Determine the (x, y) coordinate at the center of the cell enclosing the given text.  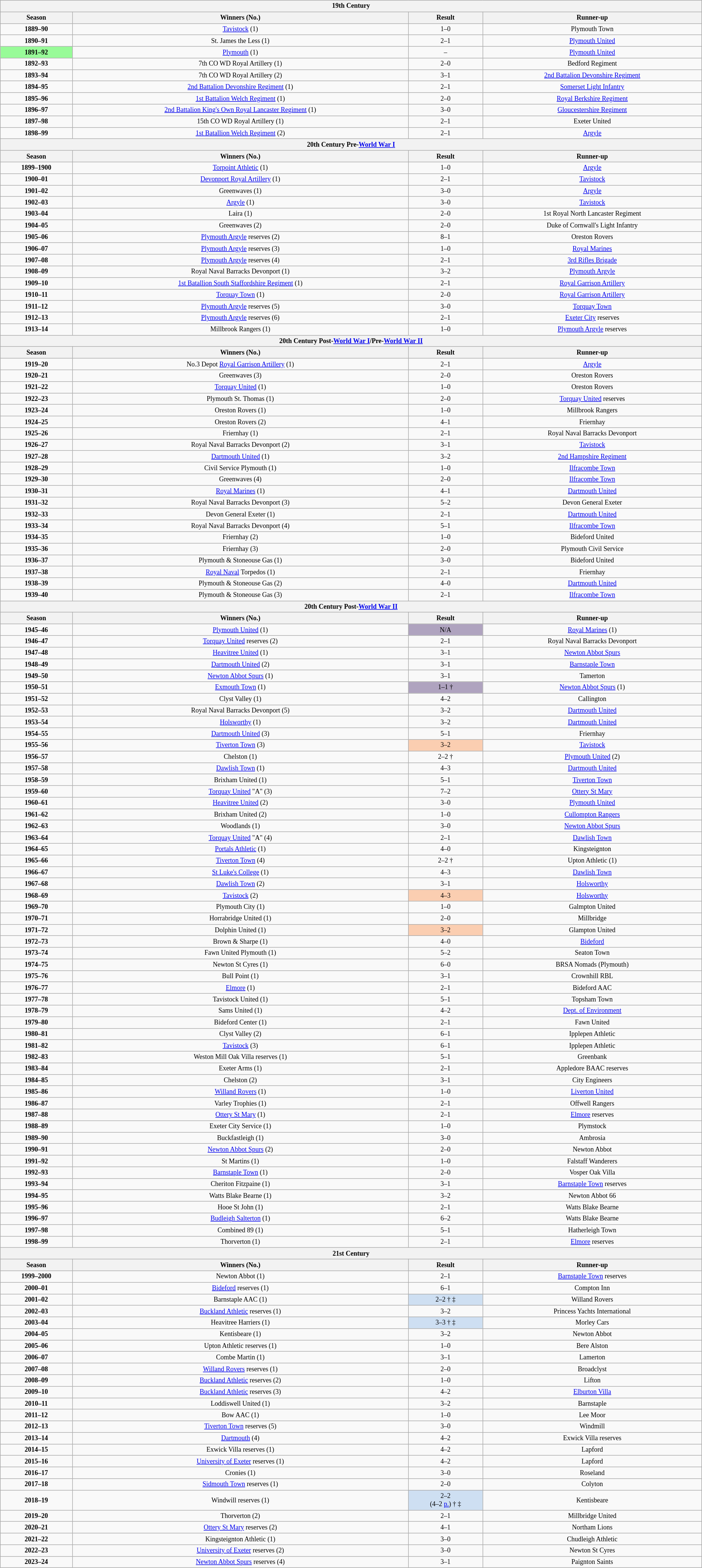
2023–24 (36, 1562)
1890–91 (36, 41)
Morley Cars (592, 1323)
Cheriton Fitzpaine (1) (240, 1184)
Upton Athletic reserves (1) (240, 1346)
6–0 (446, 965)
Buckfastleigh (1) (240, 1138)
1902–03 (36, 202)
1889–90 (36, 29)
Tamerton (592, 676)
1910–11 (36, 295)
1987–88 (36, 1114)
2011–12 (36, 1415)
1964–65 (36, 849)
University of Exeter reserves (2) (240, 1550)
Seaton Town (592, 953)
1990–91 (36, 1149)
1945–46 (36, 630)
Barnstaple (592, 1403)
1906–07 (36, 248)
Chelston (2) (240, 1080)
Glampton United (592, 930)
1904–05 (36, 225)
1955–56 (36, 745)
Dept. of Environment (592, 1011)
1893–94 (36, 76)
1927–28 (36, 456)
St Martins (1) (240, 1161)
Topsham Town (592, 1000)
Fawn United Plymouth (1) (240, 953)
Plymouth Argyle reserves (4) (240, 260)
Plymouth Argyle reserves (6) (240, 318)
Bideford reserves (1) (240, 1288)
1892–93 (36, 64)
2007–08 (36, 1369)
Dolphin United (1) (240, 930)
2013–14 (36, 1438)
Duke of Cornwall's Light Infantry (592, 225)
1939–40 (36, 595)
Greenwaves (3) (240, 376)
1946–47 (36, 641)
Budleigh Salterton (1) (240, 1219)
Exwick Villa reserves (592, 1438)
1–1 † (446, 688)
Sidmouth Town reserves (1) (240, 1484)
2014–15 (36, 1449)
1969–70 (36, 907)
1953–54 (36, 722)
1930–31 (36, 491)
1937–38 (36, 572)
1st Batallion South Staffordshire Regiment (1) (240, 283)
1903–04 (36, 214)
Tiverton Town (4) (240, 860)
1973–74 (36, 953)
No.3 Depot Royal Garrison Artillery (1) (240, 364)
Lamerton (592, 1358)
2001–02 (36, 1300)
Buckland Athletic reserves (1) (240, 1311)
Windwill reserves (1) (240, 1500)
Callington (592, 699)
Kingsteignton (592, 849)
1925–26 (36, 433)
Plymouth St. Thomas (1) (240, 399)
Torquay United reserves (2) (240, 641)
1949–50 (36, 676)
2nd Battalion Devonshire Regiment (592, 76)
Friernhay (1) (240, 433)
1907–08 (36, 260)
St. James the Less (1) (240, 41)
Falstaff Wanderers (592, 1161)
Cronies (1) (240, 1473)
Friernhay (3) (240, 549)
Liverton United (592, 1092)
1900–01 (36, 179)
8–1 (446, 237)
Willand Rovers reserves (1) (240, 1369)
1971–72 (36, 930)
Newton St Cyres (1) (240, 965)
Millbrook Rangers (592, 411)
1951–52 (36, 699)
Bull Point (1) (240, 976)
7–2 (446, 791)
Royal Berkshire Regiment (592, 99)
Plymouth & Stoneouse Gas (2) (240, 583)
2nd Battalion King's Own Royal Lancaster Regiment (1) (240, 110)
Devonport Royal Artillery (1) (240, 179)
Friernhay (2) (240, 537)
Millbridge (592, 918)
1901–02 (36, 191)
1896–97 (36, 110)
1956–57 (36, 757)
Roseland (592, 1473)
Tavistock (2) (240, 895)
Tiverton Town (592, 780)
1994–95 (36, 1195)
Galmpton United (592, 907)
1984–85 (36, 1080)
Thorverton (1) (240, 1242)
1972–73 (36, 942)
Portals Athletic (1) (240, 849)
1895–96 (36, 99)
Willand Rovers (1) (240, 1092)
Compton Inn (592, 1288)
1967–68 (36, 884)
Brixham United (1) (240, 780)
1995–96 (36, 1207)
Buckland Athletic reserves (2) (240, 1381)
2012–13 (36, 1426)
Kentisbeare (1) (240, 1335)
7th CO WD Royal Artillery (2) (240, 76)
Lee Moor (592, 1415)
Laira (1) (240, 214)
Exeter City reserves (592, 318)
Paignton Saints (592, 1562)
1996–97 (36, 1219)
1st Battalion Welch Regiment (1) (240, 99)
Newton St Cyres (592, 1550)
Ottery St Mary (1) (240, 1114)
Kentisbeare (592, 1500)
Gloucestershire Regiment (592, 110)
Plymouth City (1) (240, 907)
Fawn United (592, 1023)
Plymouth (1) (240, 52)
Elburton Villa (592, 1392)
1992–93 (36, 1172)
1898–99 (36, 133)
1932–33 (36, 514)
20th Century Post-World War II (351, 607)
Bideford (592, 942)
Dawlish Town (2) (240, 884)
Newton Abbot (1) (240, 1277)
Civil Service Plymouth (1) (240, 468)
1965–66 (36, 860)
Plymouth Argyle reserves (3) (240, 248)
1938–39 (36, 583)
1899–1900 (36, 167)
Cullompton Rangers (592, 814)
3rd Rifles Brigade (592, 260)
1959–60 (36, 791)
19th Century (351, 6)
Hatherleigh Town (592, 1230)
Tavistock United (1) (240, 1000)
2021–22 (36, 1539)
2–2(4–2 p.) † ‡ (446, 1500)
Millbrook Rangers (1) (240, 330)
Plymouth & Stoneouse Gas (1) (240, 560)
1913–14 (36, 330)
1897–98 (36, 122)
2003–04 (36, 1323)
Bere Alston (592, 1346)
2018–19 (36, 1500)
1936–37 (36, 560)
Greenwaves (2) (240, 225)
Varley Trophies (1) (240, 1103)
Bideford AAC (592, 988)
1947–48 (36, 653)
Dartmouth United (1) (240, 456)
2004–05 (36, 1335)
Plymouth Argyle (592, 272)
Torquay Town (1) (240, 295)
Tavistock (1) (240, 29)
Barnstaple Town (1) (240, 1172)
6–2 (446, 1219)
1924–25 (36, 422)
1991–92 (36, 1161)
1960–61 (36, 803)
Tavistock (3) (240, 1046)
Plymouth United (2) (592, 757)
– (446, 52)
Dawlish Town (1) (240, 768)
1989–90 (36, 1138)
2006–07 (36, 1358)
Torpoint Athletic (1) (240, 167)
1976–77 (36, 988)
1993–94 (36, 1184)
Combe Martin (1) (240, 1358)
Oreston Rovers (1) (240, 411)
1922–23 (36, 399)
Devon General Exeter (1) (240, 514)
Heavitree United (2) (240, 803)
1999–2000 (36, 1277)
2010–11 (36, 1403)
Clyst Valley (1) (240, 699)
Horrabridge United (1) (240, 918)
7th CO WD Royal Artillery (1) (240, 64)
1923–24 (36, 411)
1912–13 (36, 318)
Offwell Rangers (592, 1103)
Royal Naval Barracks Devonport (2) (240, 445)
21st Century (351, 1253)
1919–20 (36, 364)
1935–36 (36, 549)
20th Century Post-World War I/Pre-World War II (351, 341)
Plymstock (592, 1126)
1983–84 (36, 1069)
1st Royal North Lancaster Regiment (592, 214)
Greenwaves (1) (240, 191)
1954–55 (36, 734)
1st Batallion Welch Regiment (2) (240, 133)
Plymouth & Stoneouse Gas (3) (240, 595)
University of Exeter reserves (1) (240, 1461)
Elmore (1) (240, 988)
2005–06 (36, 1346)
Argyle (1) (240, 202)
Torquay United (1) (240, 387)
2019–20 (36, 1516)
Thorverton (2) (240, 1516)
1934–35 (36, 537)
Tiverton Town reserves (5) (240, 1426)
N/A (446, 630)
1928–29 (36, 468)
Plymouth Civil Service (592, 549)
Broadclyst (592, 1369)
2nd Battalion Devonshire Regiment (1) (240, 87)
1998–99 (36, 1242)
15th CO WD Royal Artillery (1) (240, 122)
Watts Blake Bearne (1) (240, 1195)
1958–59 (36, 780)
2000–01 (36, 1288)
Lifton (592, 1381)
1911–12 (36, 306)
1961–62 (36, 814)
1970–71 (36, 918)
Royal Naval Barracks Devonport (4) (240, 525)
Newton Abbot 66 (592, 1195)
Plymouth Argyle reserves (5) (240, 306)
Tiverton Town (3) (240, 745)
Barnstaple Town (592, 665)
1985–86 (36, 1092)
Newton Abbot Spurs reserves (4) (240, 1562)
Plymouth United (1) (240, 630)
Crownhill RBL (592, 976)
1948–49 (36, 665)
Willand Rovers (592, 1300)
Hooe St John (1) (240, 1207)
Princess Yachts International (592, 1311)
Colyton (592, 1484)
1968–69 (36, 895)
2015–16 (36, 1461)
2nd Hampshire Regiment (592, 456)
Clyst Valley (2) (240, 1034)
Heavitree Harriers (1) (240, 1323)
1957–58 (36, 768)
Chelston (1) (240, 757)
Dartmouth United (2) (240, 665)
Kingsteignton Athletic (1) (240, 1539)
2016–17 (36, 1473)
1963–64 (36, 837)
Royal Naval Torpedos (1) (240, 572)
Windmill (592, 1426)
Holsworthy (1) (240, 722)
Buckland Athletic reserves (3) (240, 1392)
1981–82 (36, 1046)
1974–75 (36, 965)
2017–18 (36, 1484)
1988–89 (36, 1126)
Dartmouth (4) (240, 1438)
Plymouth Argyle reserves (592, 330)
1978–79 (36, 1011)
1962–63 (36, 826)
1980–81 (36, 1034)
Northam Lions (592, 1527)
Ambrosia (592, 1138)
1891–92 (36, 52)
Torquay United "A" (4) (240, 837)
Appledore BAAC reserves (592, 1069)
Brixham United (2) (240, 814)
1920–21 (36, 376)
Brown & Sharpe (1) (240, 942)
2022–23 (36, 1550)
BRSA Nomads (Plymouth) (592, 965)
Somerset Light Infantry (592, 87)
Exeter United (592, 122)
Ottery St Mary (592, 791)
2002–03 (36, 1311)
Sams United (1) (240, 1011)
Plymouth Argyle reserves (2) (240, 237)
St Luke's College (1) (240, 872)
1926–27 (36, 445)
Royal Naval Barracks Devonport (5) (240, 711)
Bideford Center (1) (240, 1023)
1929–30 (36, 479)
1982–83 (36, 1057)
1894–95 (36, 87)
1908–09 (36, 272)
2009–10 (36, 1392)
Torquay United reserves (592, 399)
2–2 † ‡ (446, 1300)
1909–10 (36, 283)
2008–09 (36, 1381)
Torquay Town (592, 306)
Royal Marines (592, 248)
Loddiswell United (1) (240, 1403)
Weston Mill Oak Villa reserves (1) (240, 1057)
Greenbank (592, 1057)
Heavitree United (1) (240, 653)
1977–78 (36, 1000)
1952–53 (36, 711)
1921–22 (36, 387)
Plymouth Town (592, 29)
Torquay United "A" (3) (240, 791)
Exeter Arms (1) (240, 1069)
Barnstaple AAC (1) (240, 1300)
Royal Naval Barracks Devonport (3) (240, 502)
Exwick Villa reserves (1) (240, 1449)
Ottery St Mary reserves (2) (240, 1527)
Bow AAC (1) (240, 1415)
Greenwaves (4) (240, 479)
Upton Athletic (1) (592, 860)
20th Century Pre-World War I (351, 144)
Vosper Oak Villa (592, 1172)
1931–32 (36, 502)
Devon General Exeter (592, 502)
2020–21 (36, 1527)
1905–06 (36, 237)
Royal Naval Barracks Devonport (1) (240, 272)
1966–67 (36, 872)
1997–98 (36, 1230)
Bedford Regiment (592, 64)
Exmouth Town (1) (240, 688)
Dartmouth United (3) (240, 734)
Exeter City Service (1) (240, 1126)
1933–34 (36, 525)
Newton Abbot Spurs (2) (240, 1149)
1986–87 (36, 1103)
City Engineers (592, 1080)
Woodlands (1) (240, 826)
1979–80 (36, 1023)
Millbridge United (592, 1516)
3–3 † ‡ (446, 1323)
Chudleigh Athletic (592, 1539)
Combined 89 (1) (240, 1230)
1975–76 (36, 976)
Oreston Rovers (2) (240, 422)
1950–51 (36, 688)
